Determine the (x, y) coordinate at the center of the cell enclosing the given text.  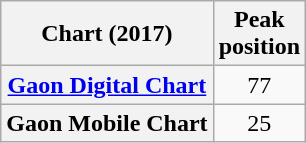
Gaon Mobile Chart (107, 123)
Gaon Digital Chart (107, 85)
25 (259, 123)
Chart (2017) (107, 34)
77 (259, 85)
Peakposition (259, 34)
